Scan for the cell matching the given text and deliver its (x, y) coordinate at center. 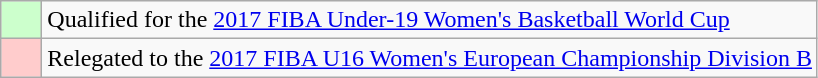
Qualified for the 2017 FIBA Under-19 Women's Basketball World Cup (430, 20)
Relegated to the 2017 FIBA U16 Women's European Championship Division B (430, 58)
